Locate the cell with the specified text and output its [X, Y] center coordinate. 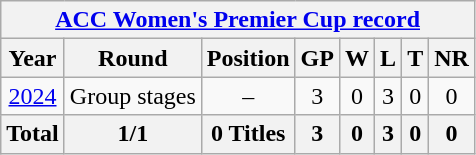
Group stages [132, 96]
– [248, 96]
2024 [33, 96]
NR [452, 58]
Total [33, 134]
0 Titles [248, 134]
Round [132, 58]
1/1 [132, 134]
ACC Women's Premier Cup record [238, 20]
W [356, 58]
Position [248, 58]
GP [317, 58]
L [388, 58]
Year [33, 58]
T [416, 58]
